From the cell containing the given text, extract its center point as (x, y) coordinate. 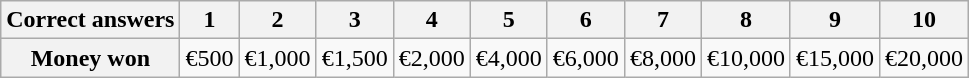
8 (746, 20)
2 (278, 20)
Correct answers (90, 20)
€10,000 (746, 58)
€15,000 (834, 58)
Money won (90, 58)
€20,000 (924, 58)
6 (586, 20)
€2,000 (432, 58)
5 (508, 20)
€1,000 (278, 58)
€500 (210, 58)
€8,000 (662, 58)
€4,000 (508, 58)
3 (354, 20)
9 (834, 20)
10 (924, 20)
€1,500 (354, 58)
4 (432, 20)
€6,000 (586, 58)
1 (210, 20)
7 (662, 20)
